Detect which cell encompasses the target text, then output its [X, Y] center coordinate. 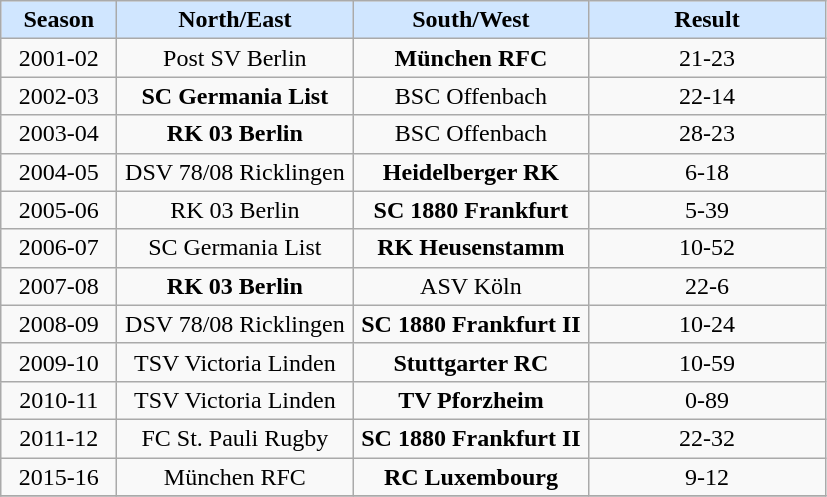
2010-11 [59, 400]
2004-05 [59, 172]
South/West [471, 20]
0-89 [707, 400]
9-12 [707, 477]
28-23 [707, 134]
Heidelberger RK [471, 172]
6-18 [707, 172]
North/East [235, 20]
2009-10 [59, 362]
TV Pforzheim [471, 400]
Season [59, 20]
2002-03 [59, 96]
2008-09 [59, 324]
10-59 [707, 362]
10-24 [707, 324]
2001-02 [59, 58]
10-52 [707, 248]
22-14 [707, 96]
22-6 [707, 286]
5-39 [707, 210]
Stuttgarter RC [471, 362]
2007-08 [59, 286]
2011-12 [59, 438]
RC Luxembourg [471, 477]
2003-04 [59, 134]
ASV Köln [471, 286]
SC 1880 Frankfurt [471, 210]
Post SV Berlin [235, 58]
Result [707, 20]
RK Heusenstamm [471, 248]
2006-07 [59, 248]
21-23 [707, 58]
FC St. Pauli Rugby [235, 438]
2005-06 [59, 210]
22-32 [707, 438]
2015-16 [59, 477]
